Return [x, y] of the center of cell containing provided text 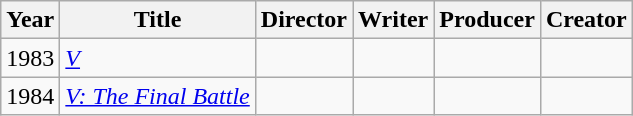
Producer [488, 20]
1983 [30, 58]
Writer [394, 20]
V [158, 58]
Creator [586, 20]
Director [304, 20]
Title [158, 20]
Year [30, 20]
V: The Final Battle [158, 96]
1984 [30, 96]
